Determine the (X, Y) coordinate at the center of the cell enclosing the given text.  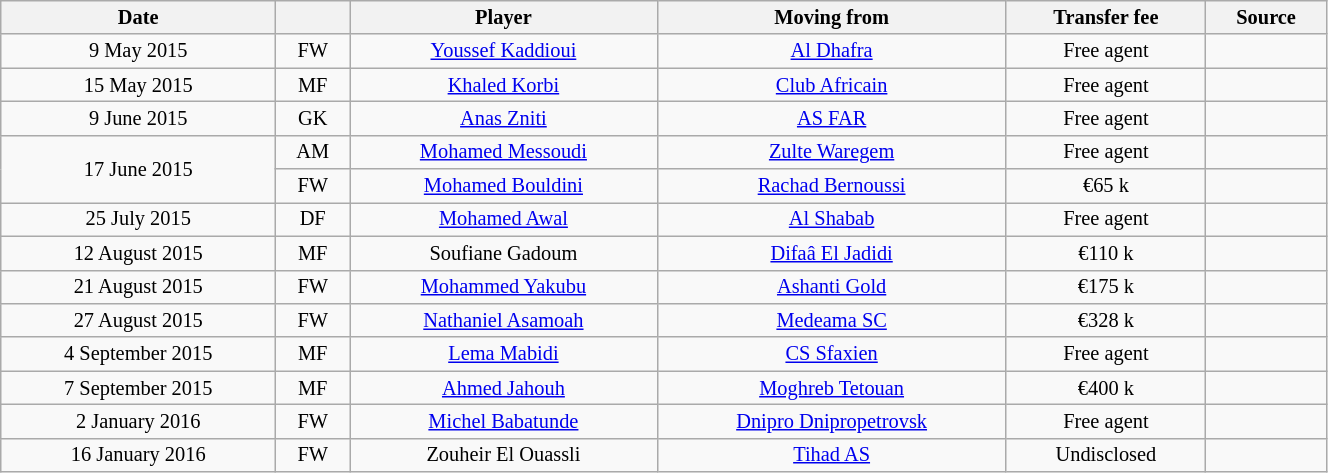
Player (504, 17)
21 August 2015 (138, 287)
Al Shabab (832, 219)
9 June 2015 (138, 118)
Source (1266, 17)
Ahmed Jahouh (504, 388)
Rachad Bernoussi (832, 186)
Ashanti Gold (832, 287)
Youssef Kaddioui (504, 51)
CS Sfaxien (832, 354)
€110 k (1106, 253)
AM (313, 152)
7 September 2015 (138, 388)
€175 k (1106, 287)
Dnipro Dnipropetrovsk (832, 421)
9 May 2015 (138, 51)
Undisclosed (1106, 455)
DF (313, 219)
Zulte Waregem (832, 152)
Moving from (832, 17)
17 June 2015 (138, 168)
€328 k (1106, 320)
Michel Babatunde (504, 421)
25 July 2015 (138, 219)
4 September 2015 (138, 354)
Moghreb Tetouan (832, 388)
12 August 2015 (138, 253)
Tihad AS (832, 455)
Zouheir El Ouassli (504, 455)
Mohammed Yakubu (504, 287)
Anas Zniti (504, 118)
16 January 2016 (138, 455)
Soufiane Gadoum (504, 253)
GK (313, 118)
€65 k (1106, 186)
AS FAR (832, 118)
Transfer fee (1106, 17)
27 August 2015 (138, 320)
Al Dhafra (832, 51)
€400 k (1106, 388)
Mohamed Messoudi (504, 152)
Lema Mabidi (504, 354)
Date (138, 17)
Medeama SC (832, 320)
Khaled Korbi (504, 85)
Nathaniel Asamoah (504, 320)
Mohamed Bouldini (504, 186)
2 January 2016 (138, 421)
Club Africain (832, 85)
15 May 2015 (138, 85)
Difaâ El Jadidi (832, 253)
Mohamed Awal (504, 219)
